Locate the cell with the specified text and output its (x, y) center coordinate. 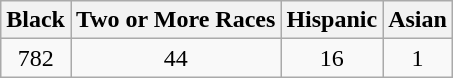
782 (36, 58)
Black (36, 20)
Two or More Races (175, 20)
1 (418, 58)
44 (175, 58)
Hispanic (332, 20)
16 (332, 58)
Asian (418, 20)
